Output the (X, Y) coordinate of the center of the cell containing the given text.  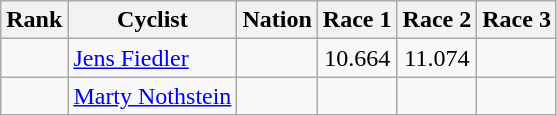
Rank (34, 20)
Cyclist (152, 20)
Race 1 (357, 20)
Race 3 (517, 20)
10.664 (357, 58)
11.074 (437, 58)
Race 2 (437, 20)
Nation (277, 20)
Jens Fiedler (152, 58)
Marty Nothstein (152, 96)
